Identify which cell holds the provided text, then report its [x, y] central coordinate. 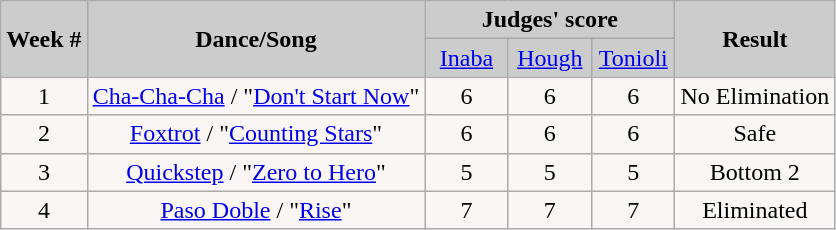
Bottom 2 [755, 172]
Paso Doble / "Rise" [256, 210]
Inaba [466, 58]
Safe [755, 134]
4 [44, 210]
Judges' score [550, 20]
Result [755, 39]
Week # [44, 39]
Cha-Cha-Cha / "Don't Start Now" [256, 96]
Dance/Song [256, 39]
No Elimination [755, 96]
Quickstep / "Zero to Hero" [256, 172]
Eliminated [755, 210]
1 [44, 96]
3 [44, 172]
Tonioli [634, 58]
Foxtrot / "Counting Stars" [256, 134]
2 [44, 134]
Hough [550, 58]
